Return the [x, y] coordinate for the center point of the cell that contains the specified text.  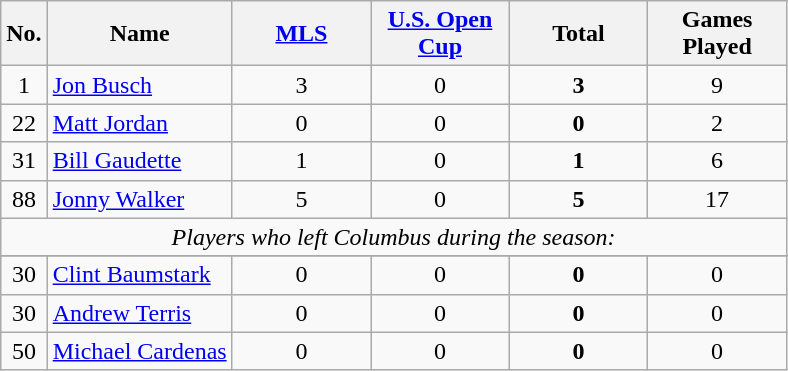
No. [24, 34]
17 [718, 199]
Jon Busch [140, 85]
Players who left Columbus during the season: [394, 237]
Matt Jordan [140, 123]
6 [718, 161]
Jonny Walker [140, 199]
9 [718, 85]
22 [24, 123]
Games Played [718, 34]
Bill Gaudette [140, 161]
Name [140, 34]
Andrew Terris [140, 313]
50 [24, 351]
88 [24, 199]
31 [24, 161]
MLS [302, 34]
U.S. Open Cup [440, 34]
Total [578, 34]
2 [718, 123]
Clint Baumstark [140, 275]
Michael Cardenas [140, 351]
